Find where the given text appears and provide that cell's center as [X, Y] coordinate. 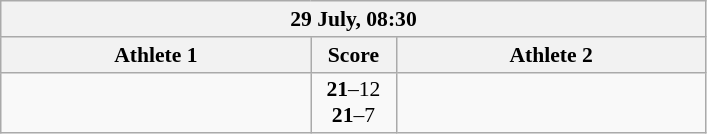
Score [354, 55]
Athlete 1 [156, 55]
Athlete 2 [551, 55]
21–1221–7 [354, 102]
29 July, 08:30 [354, 19]
